Find where the given text appears and provide that cell's center as (x, y) coordinate. 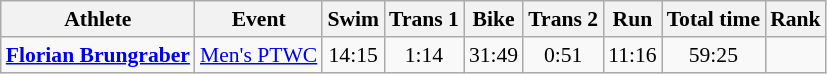
1:14 (424, 55)
11:16 (632, 55)
Run (632, 19)
Men's PTWC (258, 55)
59:25 (714, 55)
Swim (353, 19)
Total time (714, 19)
31:49 (494, 55)
Trans 2 (563, 19)
Bike (494, 19)
14:15 (353, 55)
Florian Brungraber (98, 55)
Rank (796, 19)
0:51 (563, 55)
Trans 1 (424, 19)
Athlete (98, 19)
Event (258, 19)
